Identify which cell holds the provided text, then report its [x, y] central coordinate. 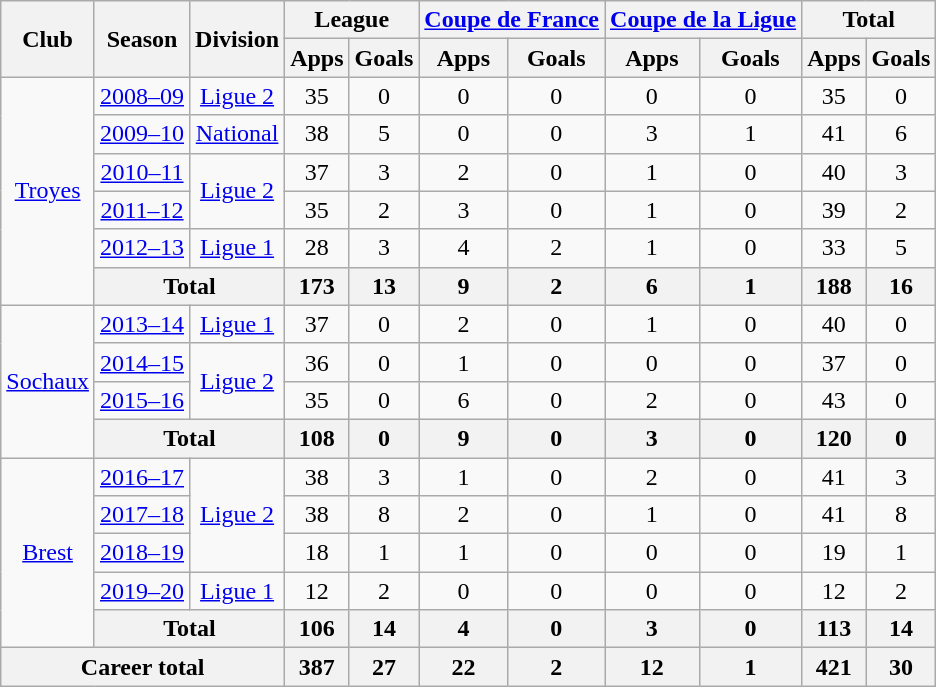
16 [901, 286]
33 [834, 248]
30 [901, 667]
43 [834, 400]
Career total [143, 667]
2019–20 [142, 591]
18 [317, 553]
108 [317, 438]
Division [238, 39]
2009–10 [142, 134]
League [352, 20]
Coupe de France [512, 20]
2013–14 [142, 324]
27 [384, 667]
22 [464, 667]
2015–16 [142, 400]
2012–13 [142, 248]
106 [317, 629]
188 [834, 286]
387 [317, 667]
113 [834, 629]
39 [834, 210]
421 [834, 667]
Troyes [48, 191]
2018–19 [142, 553]
Coupe de la Ligue [704, 20]
Season [142, 39]
2014–15 [142, 362]
173 [317, 286]
Brest [48, 553]
2017–18 [142, 515]
National [238, 134]
36 [317, 362]
13 [384, 286]
28 [317, 248]
Club [48, 39]
19 [834, 553]
2008–09 [142, 96]
2011–12 [142, 210]
120 [834, 438]
Sochaux [48, 381]
2010–11 [142, 172]
2016–17 [142, 477]
